Find where the given text appears and provide that cell's center as [X, Y] coordinate. 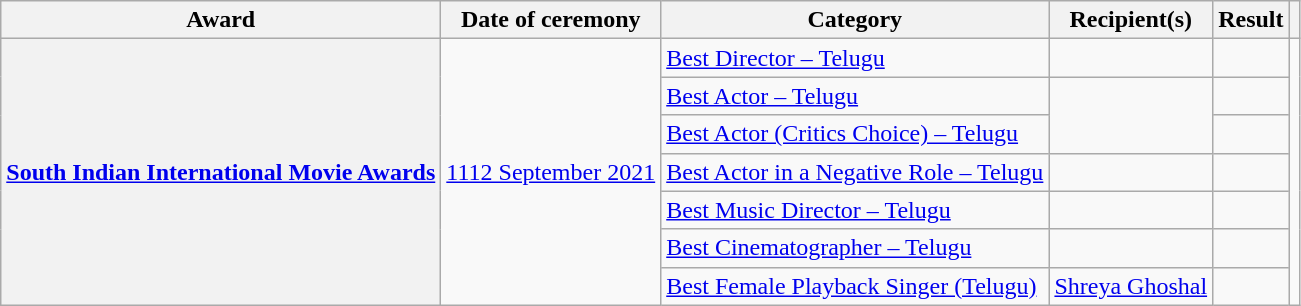
Award [221, 20]
Best Female Playback Singer (Telugu) [855, 286]
Best Cinematographer – Telugu [855, 248]
1112 September 2021 [551, 172]
Date of ceremony [551, 20]
Best Actor in a Negative Role – Telugu [855, 172]
Best Actor – Telugu [855, 96]
Best Music Director – Telugu [855, 210]
Category [855, 20]
Best Actor (Critics Choice) – Telugu [855, 134]
Shreya Ghoshal [1131, 286]
South Indian International Movie Awards [221, 172]
Result [1251, 20]
Best Director – Telugu [855, 58]
Recipient(s) [1131, 20]
